Provide the (X, Y) coordinate of the cell's center where the given text is located.  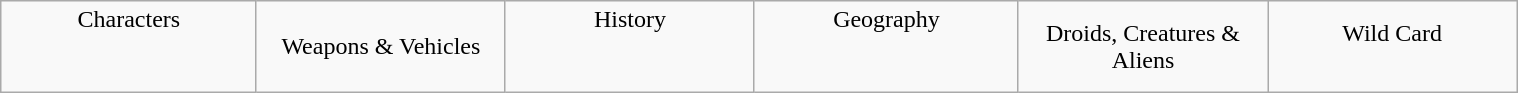
Wild Card (1392, 47)
Characters (128, 47)
Weapons & Vehicles (380, 47)
History (630, 47)
Geography (886, 47)
Droids, Creatures & Aliens (1142, 47)
